Provide the [x, y] coordinate of the cell's center where the given text is located.  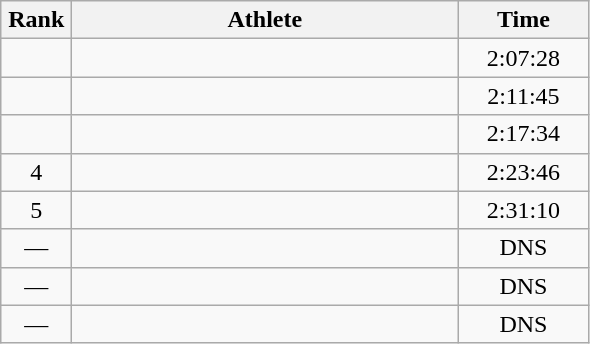
2:07:28 [524, 58]
Athlete [265, 20]
Time [524, 20]
4 [36, 172]
2:31:10 [524, 210]
2:23:46 [524, 172]
5 [36, 210]
2:17:34 [524, 134]
Rank [36, 20]
2:11:45 [524, 96]
